Scan for the cell matching the given text and deliver its (X, Y) coordinate at center. 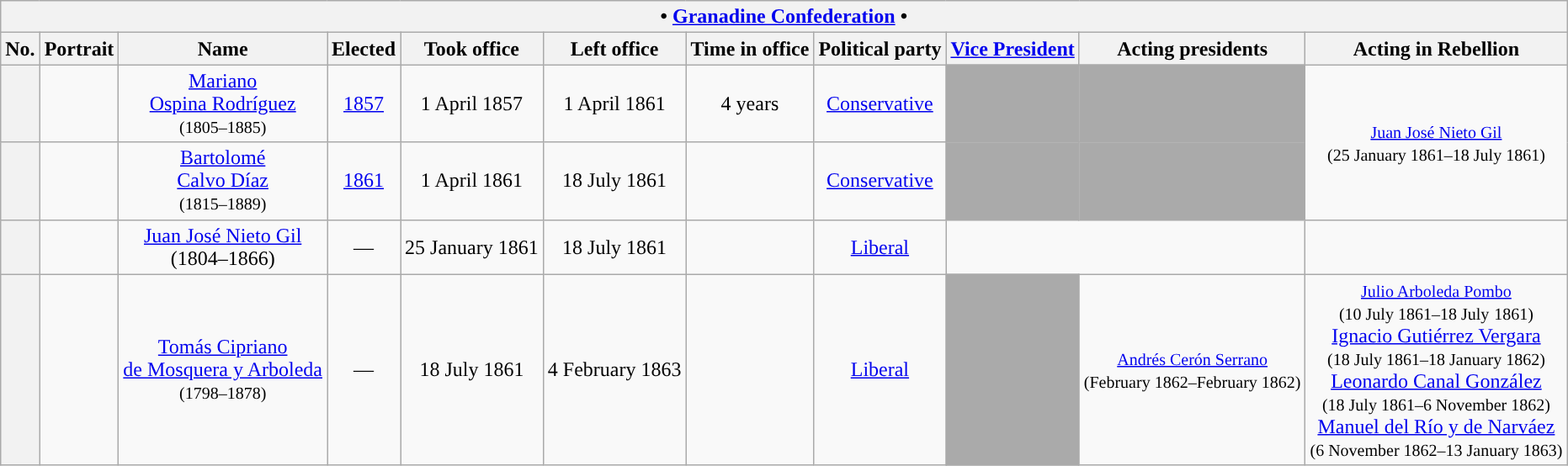
4 years (750, 103)
Tomás Ciprianode Mosquera y Arboleda(1798–1878) (223, 370)
Portrait (79, 49)
Took office (472, 49)
4 February 1863 (614, 370)
Acting presidents (1192, 49)
25 January 1861 (472, 247)
Juan José Nieto Gil(25 January 1861–18 July 1861) (1436, 142)
BartoloméCalvo Díaz(1815–1889) (223, 181)
Political party (880, 49)
Time in office (750, 49)
No. (20, 49)
1861 (364, 181)
1857 (364, 103)
Vice President (1013, 49)
Elected (364, 49)
Andrés Cerón Serrano(February 1862–February 1862) (1192, 370)
1 April 1857 (472, 103)
Left office (614, 49)
Name (223, 49)
Juan José Nieto Gil(1804–1866) (223, 247)
MarianoOspina Rodríguez(1805–1885) (223, 103)
• Granadine Confederation • (784, 17)
Acting in Rebellion (1436, 49)
